Provide the (X, Y) coordinate of the cell's center where the given text is located.  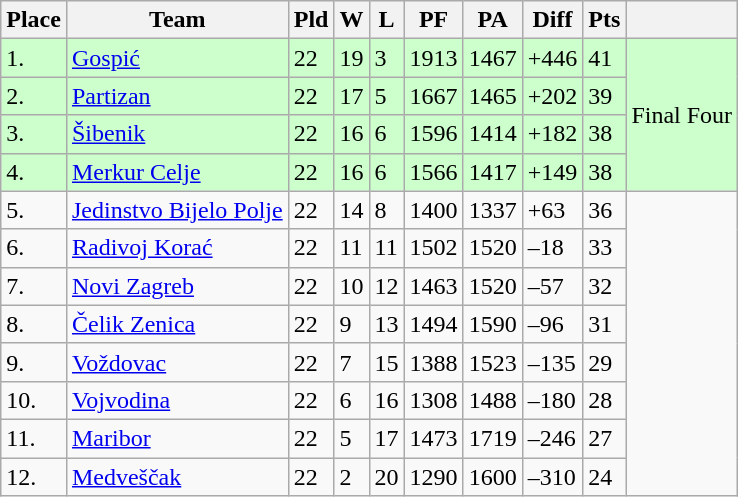
9 (352, 324)
10 (352, 286)
1473 (434, 438)
3 (386, 58)
1667 (434, 96)
1465 (492, 96)
1600 (492, 477)
7 (352, 362)
1417 (492, 172)
1913 (434, 58)
Voždovac (177, 362)
41 (604, 58)
–135 (552, 362)
Novi Zagreb (177, 286)
–96 (552, 324)
7. (34, 286)
1719 (492, 438)
+182 (552, 134)
36 (604, 210)
4. (34, 172)
Pld (311, 20)
Radivoj Korać (177, 248)
9. (34, 362)
–246 (552, 438)
+63 (552, 210)
15 (386, 362)
27 (604, 438)
+149 (552, 172)
8 (386, 210)
Pts (604, 20)
39 (604, 96)
1337 (492, 210)
Merkur Celje (177, 172)
19 (352, 58)
1308 (434, 400)
5. (34, 210)
2. (34, 96)
1596 (434, 134)
1463 (434, 286)
1400 (434, 210)
Partizan (177, 96)
1566 (434, 172)
Vojvodina (177, 400)
L (386, 20)
1590 (492, 324)
Diff (552, 20)
6. (34, 248)
Gospić (177, 58)
1523 (492, 362)
–310 (552, 477)
Šibenik (177, 134)
Team (177, 20)
1290 (434, 477)
31 (604, 324)
33 (604, 248)
–180 (552, 400)
Place (34, 20)
32 (604, 286)
29 (604, 362)
W (352, 20)
13 (386, 324)
1388 (434, 362)
1494 (434, 324)
12 (386, 286)
3. (34, 134)
1467 (492, 58)
Medveščak (177, 477)
28 (604, 400)
24 (604, 477)
PA (492, 20)
12. (34, 477)
14 (352, 210)
Maribor (177, 438)
1. (34, 58)
1502 (434, 248)
Jedinstvo Bijelo Polje (177, 210)
+202 (552, 96)
11. (34, 438)
8. (34, 324)
Čelik Zenica (177, 324)
Final Four (682, 115)
–18 (552, 248)
20 (386, 477)
1414 (492, 134)
–57 (552, 286)
PF (434, 20)
1488 (492, 400)
2 (352, 477)
+446 (552, 58)
10. (34, 400)
